Provide the (x, y) coordinate of the cell's center where the given text is located.  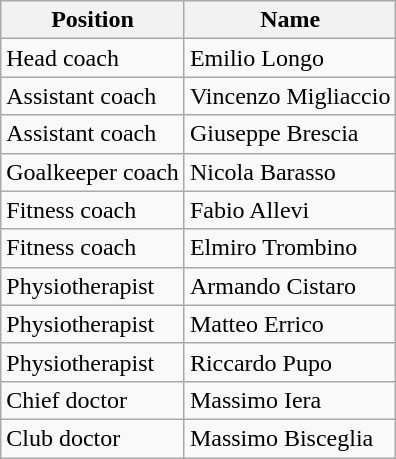
Name (290, 20)
Emilio Longo (290, 58)
Position (93, 20)
Vincenzo Migliaccio (290, 96)
Massimo Bisceglia (290, 438)
Nicola Barasso (290, 172)
Matteo Errico (290, 324)
Goalkeeper coach (93, 172)
Fabio Allevi (290, 210)
Armando Cistaro (290, 286)
Club doctor (93, 438)
Chief doctor (93, 400)
Riccardo Pupo (290, 362)
Elmiro Trombino (290, 248)
Massimo Iera (290, 400)
Giuseppe Brescia (290, 134)
Head coach (93, 58)
